Output the (X, Y) coordinate of the center of the cell containing the given text.  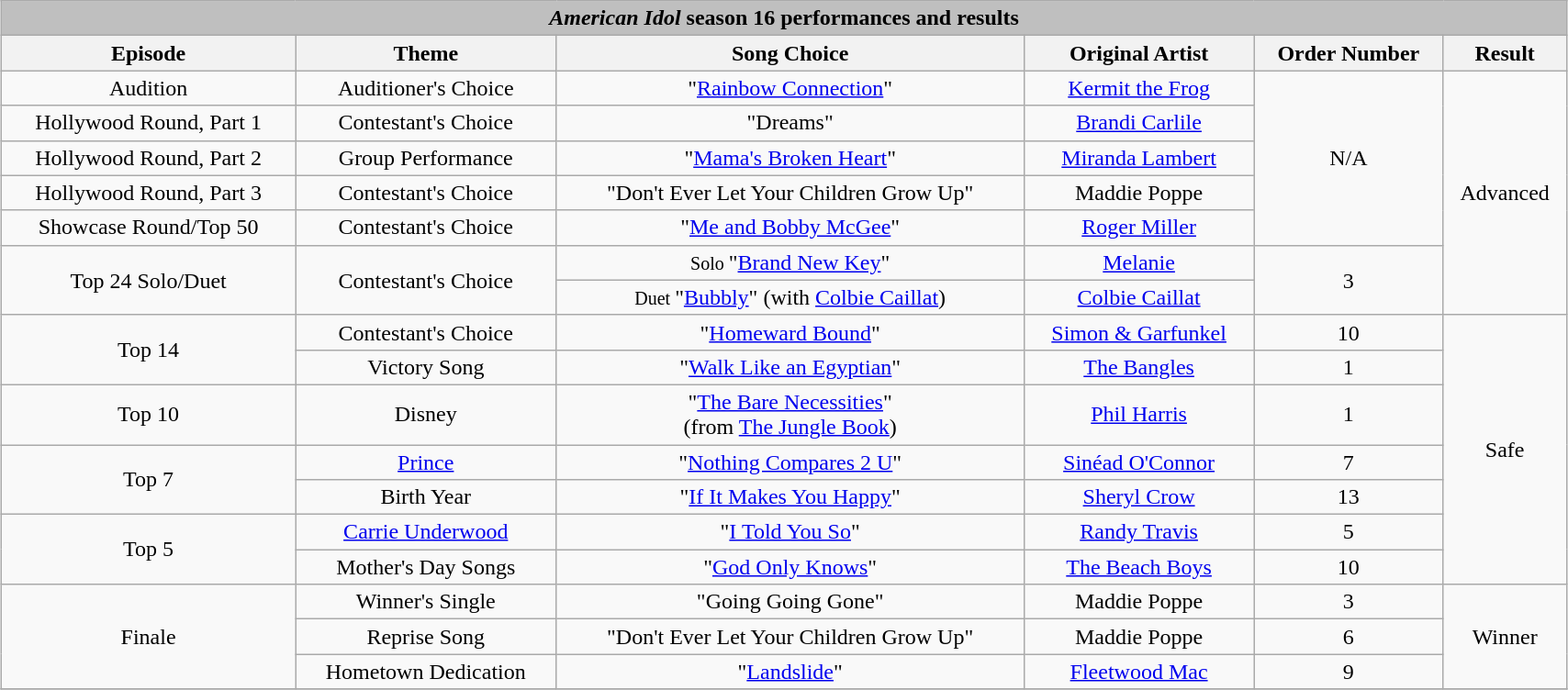
Episode (149, 53)
9 (1349, 672)
Roger Miller (1138, 228)
Simon & Garfunkel (1138, 332)
"Landslide" (790, 672)
Audition (149, 88)
Auditioner's Choice (426, 88)
Carrie Underwood (426, 532)
Winner (1506, 637)
The Beach Boys (1138, 567)
Kermit the Frog (1138, 88)
American Idol season 16 performances and results (784, 18)
Phil Harris (1138, 415)
"Going Going Gone" (790, 602)
"If It Makes You Happy" (790, 497)
Showcase Round/Top 50 (149, 228)
The Bangles (1138, 367)
Prince (426, 462)
"Walk Like an Egyptian" (790, 367)
5 (1349, 532)
Disney (426, 415)
Safe (1506, 450)
Birth Year (426, 497)
13 (1349, 497)
Colbie Caillat (1138, 297)
N/A (1349, 158)
Hollywood Round, Part 1 (149, 123)
Advanced (1506, 193)
Hometown Dedication (426, 672)
"Me and Bobby McGee" (790, 228)
Theme (426, 53)
"Dreams" (790, 123)
Original Artist (1138, 53)
Top 7 (149, 479)
Melanie (1138, 262)
Winner's Single (426, 602)
"Rainbow Connection" (790, 88)
Order Number (1349, 53)
Top 24 Solo/Duet (149, 280)
Solo "Brand New Key" (790, 262)
Miranda Lambert (1138, 158)
"The Bare Necessities"(from The Jungle Book) (790, 415)
"God Only Knows" (790, 567)
Top 10 (149, 415)
"I Told You So" (790, 532)
"Mama's Broken Heart" (790, 158)
Mother's Day Songs (426, 567)
6 (1349, 637)
Top 5 (149, 550)
Group Performance (426, 158)
Result (1506, 53)
Sheryl Crow (1138, 497)
Brandi Carlile (1138, 123)
Duet "Bubbly" (with Colbie Caillat) (790, 297)
"Homeward Bound" (790, 332)
Sinéad O'Connor (1138, 462)
Victory Song (426, 367)
Randy Travis (1138, 532)
7 (1349, 462)
Top 14 (149, 350)
Song Choice (790, 53)
Hollywood Round, Part 2 (149, 158)
Hollywood Round, Part 3 (149, 193)
Finale (149, 637)
"Nothing Compares 2 U" (790, 462)
Fleetwood Mac (1138, 672)
Reprise Song (426, 637)
